Identify which cell holds the provided text, then report its [x, y] central coordinate. 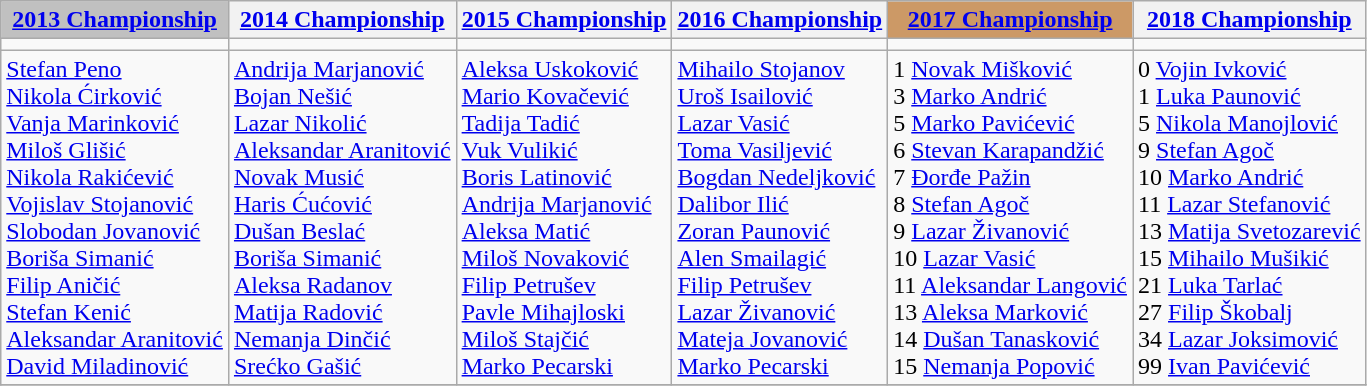
2017 Championship [1010, 20]
2016 Championship [780, 20]
2018 Championship [1249, 20]
2014 Championship [342, 20]
2015 Championship [564, 20]
2013 Championship [115, 20]
